Output the [X, Y] coordinate of the center of the cell containing the given text.  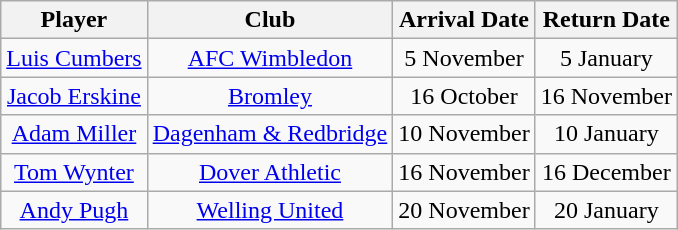
16 October [464, 96]
Player [74, 20]
20 January [606, 210]
20 November [464, 210]
Dover Athletic [270, 172]
Luis Cumbers [74, 58]
5 January [606, 58]
Arrival Date [464, 20]
16 December [606, 172]
Welling United [270, 210]
Club [270, 20]
AFC Wimbledon [270, 58]
5 November [464, 58]
10 January [606, 134]
Jacob Erskine [74, 96]
Dagenham & Redbridge [270, 134]
Tom Wynter [74, 172]
10 November [464, 134]
Bromley [270, 96]
Adam Miller [74, 134]
Andy Pugh [74, 210]
Return Date [606, 20]
